Scan for the cell matching the given text and deliver its (x, y) coordinate at center. 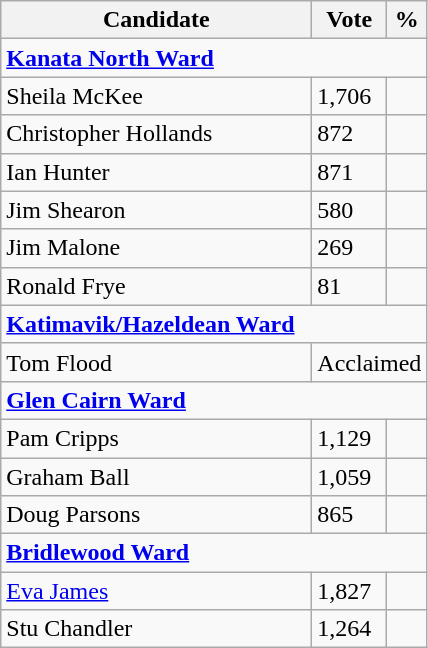
580 (350, 210)
871 (350, 172)
Tom Flood (156, 362)
Christopher Hollands (156, 134)
Sheila McKee (156, 96)
872 (350, 134)
Kanata North Ward (214, 58)
Stu Chandler (156, 629)
Vote (350, 20)
Jim Malone (156, 248)
Glen Cairn Ward (214, 400)
865 (350, 515)
Doug Parsons (156, 515)
Jim Shearon (156, 210)
1,827 (350, 591)
Bridlewood Ward (214, 553)
1,059 (350, 477)
% (407, 20)
269 (350, 248)
1,706 (350, 96)
1,129 (350, 438)
Ian Hunter (156, 172)
Katimavik/Hazeldean Ward (214, 324)
Pam Cripps (156, 438)
1,264 (350, 629)
Candidate (156, 20)
Ronald Frye (156, 286)
Acclaimed (370, 362)
Graham Ball (156, 477)
Eva James (156, 591)
81 (350, 286)
